For the text-containing cell, return its midpoint in (x, y) coordinate format. 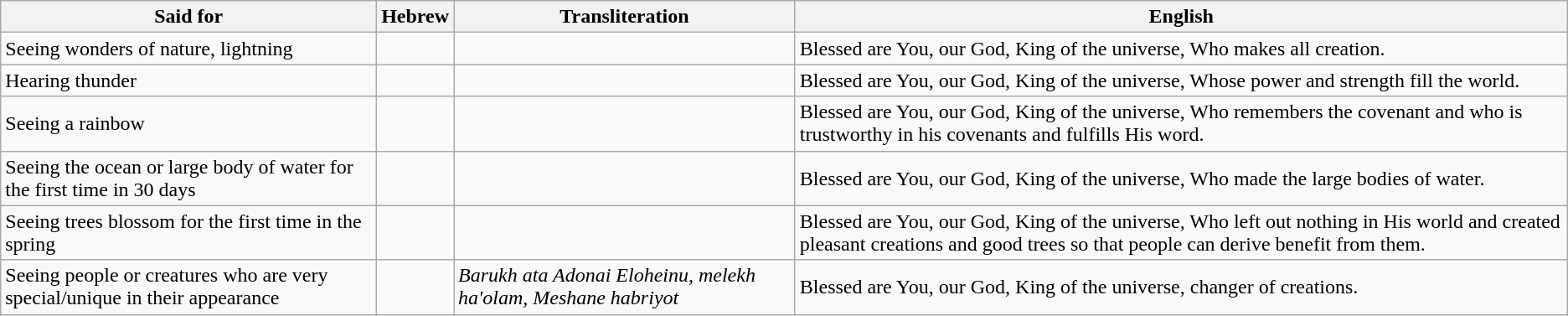
Seeing wonders of nature, lightning (189, 49)
Said for (189, 17)
Blessed are You, our God, King of the universe, Whose power and strength fill the world. (1181, 80)
Blessed are You, our God, King of the universe, Who made the large bodies of water. (1181, 178)
Hearing thunder (189, 80)
Blessed are You, our God, King of the universe, Who makes all creation. (1181, 49)
Blessed are You, our God, King of the universe, Who remembers the covenant and who is trustworthy in his covenants and fulfills His word. (1181, 124)
Blessed are You, our God, King of the universe, changer of creations. (1181, 287)
Seeing a rainbow (189, 124)
Transliteration (625, 17)
Seeing people or creatures who are very special/unique in their appearance (189, 287)
English (1181, 17)
Seeing the ocean or large body of water for the first time in 30 days (189, 178)
Barukh ata Adonai Eloheinu, melekh ha'olam, Meshane habriyot (625, 287)
Seeing trees blossom for the first time in the spring (189, 233)
Hebrew (415, 17)
